Provide the (x, y) coordinate of the cell's center where the given text is located.  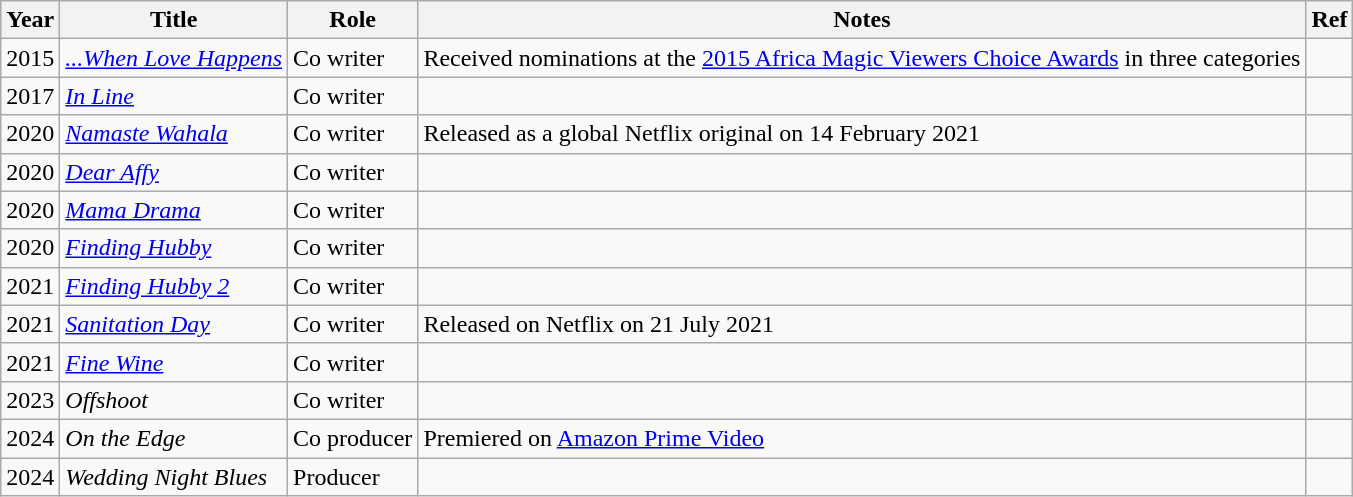
On the Edge (174, 438)
2023 (30, 400)
Sanitation Day (174, 324)
Mama Drama (174, 210)
Ref (1330, 20)
Wedding Night Blues (174, 477)
Fine Wine (174, 362)
Producer (353, 477)
In Line (174, 96)
Notes (862, 20)
Year (30, 20)
2017 (30, 96)
Premiered on Amazon Prime Video (862, 438)
Finding Hubby (174, 248)
Role (353, 20)
Released as a global Netflix original on 14 February 2021 (862, 134)
...When Love Happens (174, 58)
Title (174, 20)
2015 (30, 58)
Finding Hubby 2 (174, 286)
Received nominations at the 2015 Africa Magic Viewers Choice Awards in three categories (862, 58)
Dear Affy (174, 172)
Released on Netflix on 21 July 2021 (862, 324)
Namaste Wahala (174, 134)
Co producer (353, 438)
Offshoot (174, 400)
